Scan for the cell matching the given text and deliver its (x, y) coordinate at center. 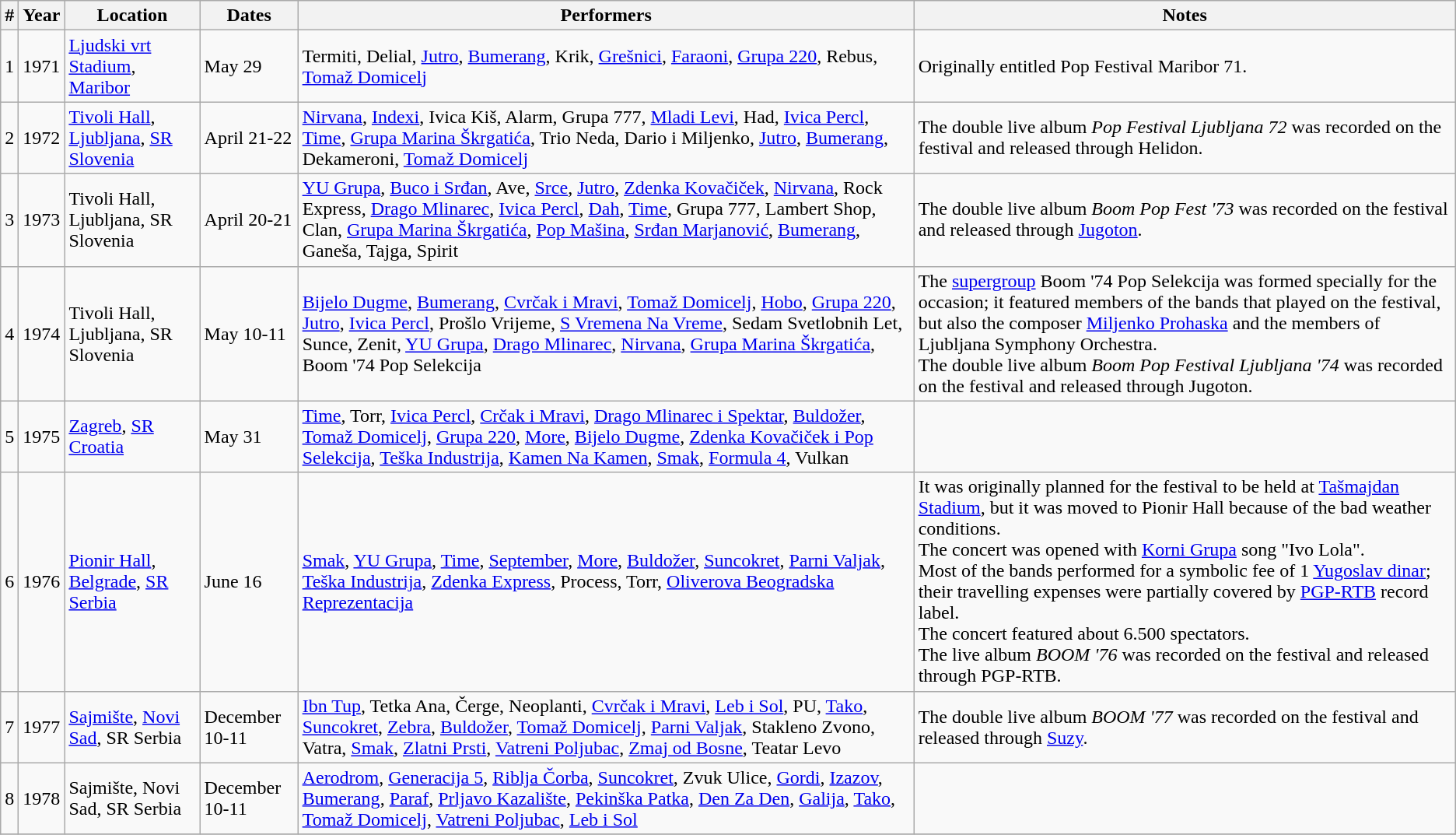
Performers (606, 16)
Pionir Hall, Belgrade, SR Serbia (132, 582)
1 (9, 66)
8 (9, 798)
The double live album Boom Pop Fest '73 was recorded on the festival and released through Jugoton. (1185, 219)
May 10-11 (249, 333)
1974 (42, 333)
June 16 (249, 582)
3 (9, 219)
2 (9, 138)
4 (9, 333)
Zagreb, SR Croatia (132, 437)
5 (9, 437)
The double live album BOOM '77 was recorded on the festival and released through Suzy. (1185, 727)
Termiti, Delial, Jutro, Bumerang, Krik, Grešnici, Faraoni, Grupa 220, Rebus, Tomaž Domicelj (606, 66)
April 20-21 (249, 219)
Dates (249, 16)
Notes (1185, 16)
1976 (42, 582)
1975 (42, 437)
May 29 (249, 66)
1971 (42, 66)
7 (9, 727)
Location (132, 16)
Ljudski vrt Stadium, Maribor (132, 66)
Originally entitled Pop Festival Maribor 71. (1185, 66)
Year (42, 16)
6 (9, 582)
1973 (42, 219)
April 21-22 (249, 138)
1978 (42, 798)
# (9, 16)
1972 (42, 138)
1977 (42, 727)
May 31 (249, 437)
The double live album Pop Festival Ljubljana 72 was recorded on the festival and released through Helidon. (1185, 138)
